Locate the cell with the specified text and output its (x, y) center coordinate. 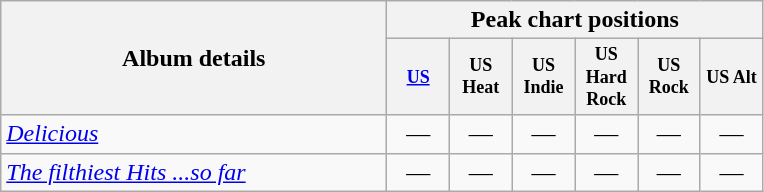
Peak chart positions (575, 20)
Album details (194, 58)
US Rock (670, 77)
US Hard Rock (606, 77)
US Heat (480, 77)
Delicious (194, 134)
US Alt (732, 77)
US Indie (544, 77)
US (418, 77)
The filthiest Hits ...so far (194, 172)
